Determine the (X, Y) coordinate at the center of the cell enclosing the given text.  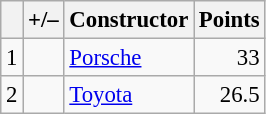
Toyota (129, 95)
33 (230, 58)
1 (12, 58)
Porsche (129, 58)
26.5 (230, 95)
Constructor (129, 20)
Points (230, 20)
+/– (44, 20)
2 (12, 95)
